Locate the cell with the specified text and output its (X, Y) center coordinate. 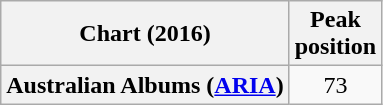
Peakposition (335, 34)
Australian Albums (ARIA) (145, 85)
73 (335, 85)
Chart (2016) (145, 34)
